Scan for the cell matching the given text and deliver its (X, Y) coordinate at center. 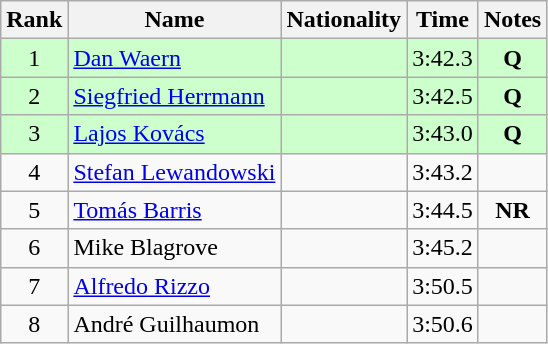
3:42.5 (443, 96)
7 (34, 286)
1 (34, 58)
Nationality (344, 20)
NR (512, 210)
Name (174, 20)
Siegfried Herrmann (174, 96)
Rank (34, 20)
Notes (512, 20)
8 (34, 324)
3:42.3 (443, 58)
3:45.2 (443, 248)
3:50.5 (443, 286)
Dan Waern (174, 58)
3:43.2 (443, 172)
5 (34, 210)
3:50.6 (443, 324)
6 (34, 248)
3:44.5 (443, 210)
2 (34, 96)
3:43.0 (443, 134)
Tomás Barris (174, 210)
Time (443, 20)
3 (34, 134)
4 (34, 172)
André Guilhaumon (174, 324)
Alfredo Rizzo (174, 286)
Mike Blagrove (174, 248)
Lajos Kovács (174, 134)
Stefan Lewandowski (174, 172)
